Extract the (x, y) coordinate from the center of the cell holding the provided text.  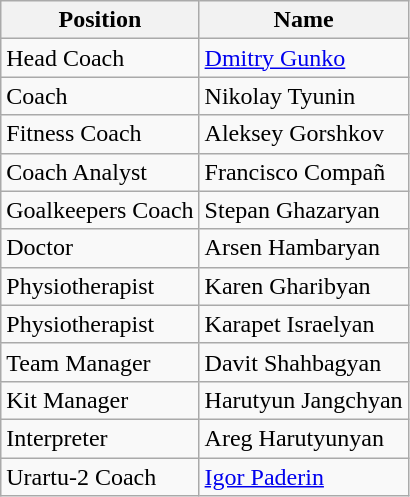
Fitness Coach (100, 134)
Francisco Compañ (304, 172)
Aleksey Gorshkov (304, 134)
Arsen Hambaryan (304, 248)
Coach Analyst (100, 172)
Karen Gharibyan (304, 286)
Areg Harutyunyan (304, 438)
Interpreter (100, 438)
Dmitry Gunko (304, 58)
Karapet Israelyan (304, 324)
Goalkeepers Coach (100, 210)
Coach (100, 96)
Name (304, 20)
Team Manager (100, 362)
Position (100, 20)
Head Coach (100, 58)
Harutyun Jangchyan (304, 400)
Doctor (100, 248)
Davit Shahbagyan (304, 362)
Nikolay Tyunin (304, 96)
Kit Manager (100, 400)
Igor Paderin (304, 477)
Stepan Ghazaryan (304, 210)
Urartu-2 Coach (100, 477)
